From the cell containing the given text, extract its center point as [X, Y] coordinate. 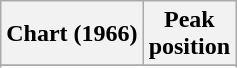
Chart (1966) [72, 34]
Peak position [189, 34]
